Extract the (X, Y) coordinate from the center of the cell holding the provided text.  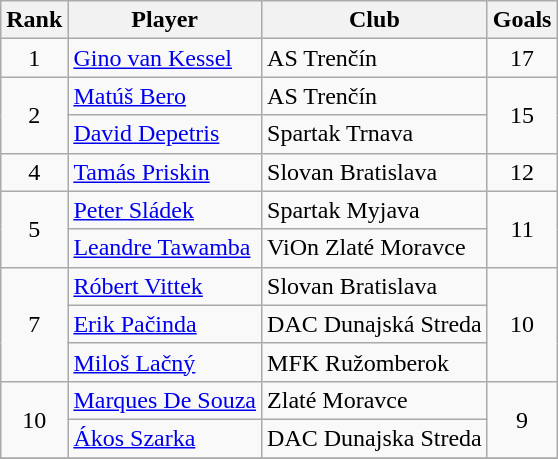
DAC Dunajská Streda (375, 324)
Spartak Trnava (375, 134)
Tamás Priskin (165, 172)
DAC Dunajska Streda (375, 438)
Gino van Kessel (165, 58)
5 (34, 229)
11 (522, 229)
2 (34, 115)
David Depetris (165, 134)
Erik Pačinda (165, 324)
7 (34, 324)
Goals (522, 20)
1 (34, 58)
Leandre Tawamba (165, 248)
Rank (34, 20)
Spartak Myjava (375, 210)
ViOn Zlaté Moravce (375, 248)
Ákos Szarka (165, 438)
Marques De Souza (165, 400)
Club (375, 20)
Peter Sládek (165, 210)
15 (522, 115)
17 (522, 58)
Matúš Bero (165, 96)
4 (34, 172)
Róbert Vittek (165, 286)
Zlaté Moravce (375, 400)
9 (522, 419)
MFK Ružomberok (375, 362)
12 (522, 172)
Player (165, 20)
Miloš Lačný (165, 362)
